From the cell containing the given text, extract its center point as (X, Y) coordinate. 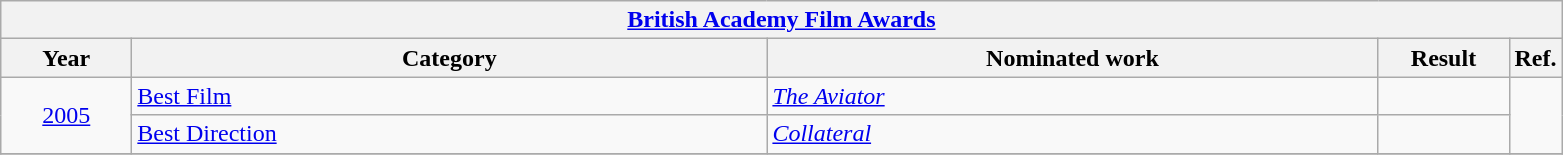
The Aviator (1072, 96)
Year (66, 58)
British Academy Film Awards (782, 20)
Nominated work (1072, 58)
Category (450, 58)
2005 (66, 115)
Collateral (1072, 134)
Result (1444, 58)
Ref. (1536, 58)
Best Direction (450, 134)
Best Film (450, 96)
